Output the (x, y) coordinate of the center of the cell containing the given text.  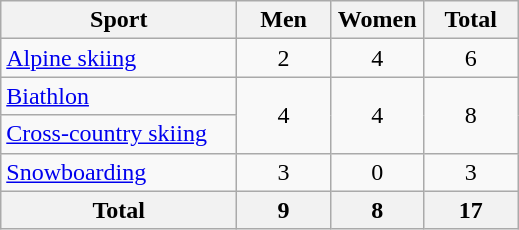
Sport (119, 20)
2 (284, 58)
9 (284, 210)
Alpine skiing (119, 58)
6 (471, 58)
17 (471, 210)
Men (284, 20)
0 (377, 172)
Snowboarding (119, 172)
Women (377, 20)
Cross-country skiing (119, 134)
Biathlon (119, 96)
